Identify which cell holds the provided text, then report its (x, y) central coordinate. 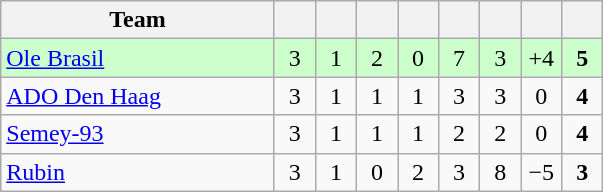
Ole Brasil (138, 58)
Semey-93 (138, 134)
−5 (542, 172)
ADO Den Haag (138, 96)
Team (138, 20)
5 (582, 58)
+4 (542, 58)
7 (460, 58)
Rubin (138, 172)
8 (500, 172)
